Find where the given text appears and provide that cell's center as [x, y] coordinate. 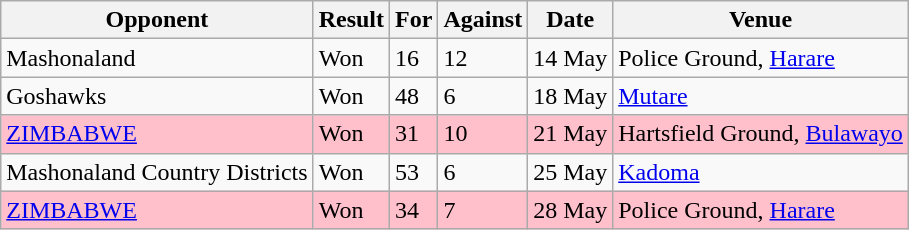
Date [570, 20]
Hartsfield Ground, Bulawayo [761, 134]
16 [414, 58]
For [414, 20]
10 [483, 134]
Opponent [157, 20]
7 [483, 210]
Mashonaland Country Districts [157, 172]
Venue [761, 20]
34 [414, 210]
53 [414, 172]
25 May [570, 172]
28 May [570, 210]
31 [414, 134]
Result [351, 20]
18 May [570, 96]
12 [483, 58]
14 May [570, 58]
48 [414, 96]
21 May [570, 134]
Mutare [761, 96]
Kadoma [761, 172]
Against [483, 20]
Goshawks [157, 96]
Mashonaland [157, 58]
